Capture the cell that displays the provided text and extract its (x, y) central coordinate. 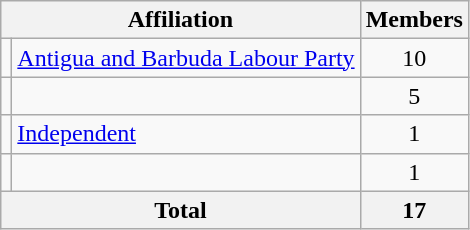
Independent (186, 134)
10 (414, 58)
5 (414, 96)
17 (414, 210)
Affiliation (180, 20)
Members (414, 20)
Antigua and Barbuda Labour Party (186, 58)
Total (180, 210)
